Search for the cell housing the specified text and yield its [X, Y] center coordinate. 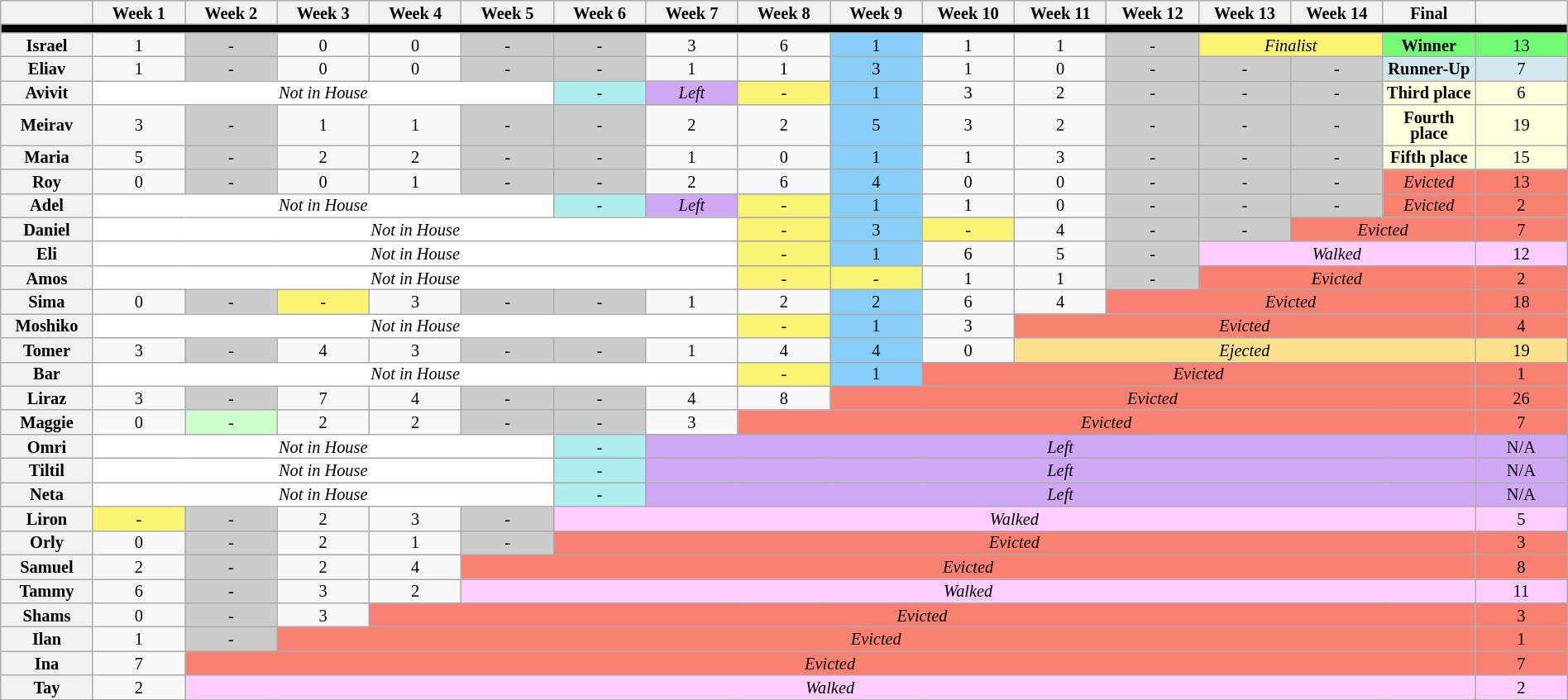
26 [1522, 398]
Liron [46, 519]
Week 5 [508, 12]
Tammy [46, 590]
Orly [46, 542]
Shams [46, 615]
Week 9 [877, 12]
Maria [46, 157]
15 [1522, 157]
Runner-Up [1429, 68]
Week 13 [1244, 12]
Week 2 [232, 12]
Meirav [46, 126]
Eliav [46, 68]
Liraz [46, 398]
Neta [46, 494]
Week 1 [139, 12]
Bar [46, 374]
Week 12 [1153, 12]
Maggie [46, 421]
Week 14 [1336, 12]
Week 6 [599, 12]
Tay [46, 688]
Daniel [46, 230]
Amos [46, 278]
18 [1522, 301]
Fourth place [1429, 126]
Ina [46, 663]
Week 3 [323, 12]
Avivit [46, 93]
11 [1522, 590]
Adel [46, 205]
Week 8 [784, 12]
Israel [46, 45]
Sima [46, 301]
Fifth place [1429, 157]
Ilan [46, 638]
Omri [46, 446]
12 [1522, 253]
Ejected [1244, 350]
Final [1429, 12]
Finalist [1290, 45]
Tiltil [46, 469]
Winner [1429, 45]
Week 7 [691, 12]
Samuel [46, 567]
Week 11 [1060, 12]
Roy [46, 180]
Week 4 [415, 12]
Third place [1429, 93]
Eli [46, 253]
Week 10 [968, 12]
Moshiko [46, 326]
Tomer [46, 350]
